Pinpoint the cell where the given text exists, returning its [x, y] midpoint coordinate. 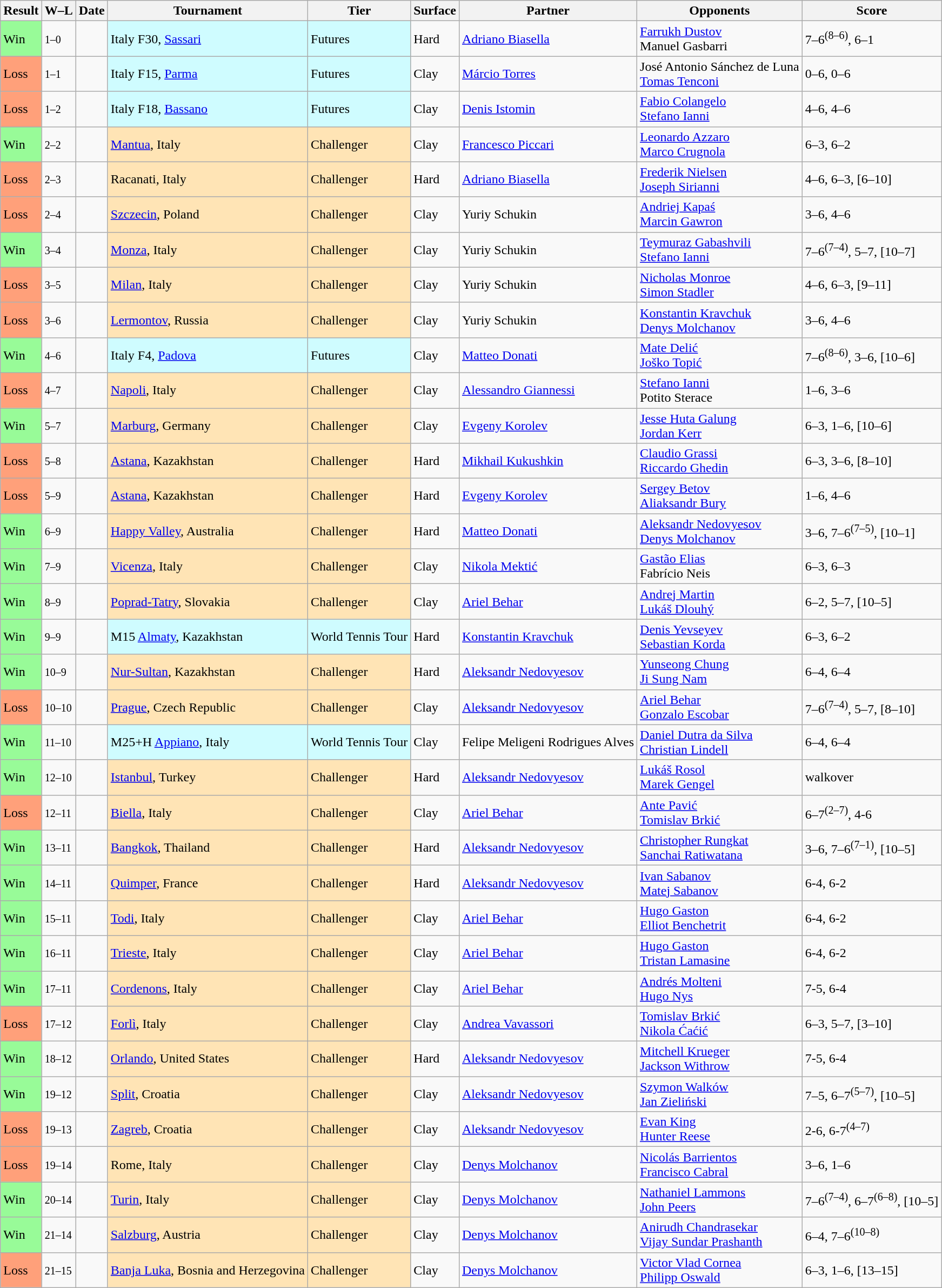
6–4, 7–6(10–8) [872, 1235]
17–11 [58, 988]
6–3, 5–7, [3–10] [872, 1024]
19–12 [58, 1094]
Racanati, Italy [208, 180]
Date [92, 11]
Tier [359, 11]
Nathaniel Lammons John Peers [720, 1199]
5–9 [58, 496]
3–6, 7–6(7–1), [10–5] [872, 848]
10–10 [58, 707]
Francesco Piccari [548, 144]
12–11 [58, 812]
Sergey Betov Aliaksandr Bury [720, 496]
6–3, 6–3 [872, 567]
Denis Istomin [548, 109]
21–14 [58, 1235]
Banja Luka, Bosnia and Herzegovina [208, 1270]
Márcio Torres [548, 74]
Tomislav Brkić Nikola Ćaćić [720, 1024]
Monza, Italy [208, 250]
Konstantin Kravchuk [548, 637]
10–9 [58, 672]
Felipe Meligeni Rodrigues Alves [548, 742]
Konstantin Kravchuk Denys Molchanov [720, 320]
Italy F18, Bassano [208, 109]
7–6(8–6), 6–1 [872, 39]
1–0 [58, 39]
Teymuraz Gabashvili Stefano Ianni [720, 250]
Mikhail Kukushkin [548, 461]
7–5, 6–7(5–7), [10–5] [872, 1094]
Vicenza, Italy [208, 567]
2-6, 6-7(4–7) [872, 1129]
Jesse Huta Galung Jordan Kerr [720, 425]
Farrukh Dustov Manuel Gasbarri [720, 39]
Cordenons, Italy [208, 988]
8–9 [58, 601]
11–10 [58, 742]
Ivan Sabanov Matej Sabanov [720, 882]
Split, Croatia [208, 1094]
Score [872, 11]
Nicolás Barrientos Francisco Cabral [720, 1165]
3–6 [58, 320]
M25+H Appiano, Italy [208, 742]
4–7 [58, 390]
Istanbul, Turkey [208, 778]
M15 Almaty, Kazakhstan [208, 637]
7–6(7–4), 5–7, [8–10] [872, 707]
Milan, Italy [208, 284]
20–14 [58, 1199]
Prague, Czech Republic [208, 707]
Partner [548, 11]
Mitchell Krueger Jackson Withrow [720, 1059]
walkover [872, 778]
Andrea Vavassori [548, 1024]
3–5 [58, 284]
Biella, Italy [208, 812]
Napoli, Italy [208, 390]
21–15 [58, 1270]
9–9 [58, 637]
Forlì, Italy [208, 1024]
6–7(2–7), 4-6 [872, 812]
Hugo Gaston Tristan Lamasine [720, 953]
4–6, 6–3, [9–11] [872, 284]
1–6, 4–6 [872, 496]
Anirudh Chandrasekar Vijay Sundar Prashanth [720, 1235]
Result [21, 11]
Andriej Kapaś Marcin Gawron [720, 214]
15–11 [58, 918]
Christopher Rungkat Sanchai Ratiwatana [720, 848]
19–14 [58, 1165]
12–10 [58, 778]
Nur-Sultan, Kazakhstan [208, 672]
Leonardo Azzaro Marco Crugnola [720, 144]
13–11 [58, 848]
Hugo Gaston Elliot Benchetrit [720, 918]
3–6, 1–6 [872, 1165]
Daniel Dutra da Silva Christian Lindell [720, 742]
17–12 [58, 1024]
Surface [435, 11]
Ariel Behar Gonzalo Escobar [720, 707]
Fabio Colangelo Stefano Ianni [720, 109]
Nikola Mektić [548, 567]
Happy Valley, Australia [208, 531]
Frederik Nielsen Joseph Sirianni [720, 180]
0–6, 0–6 [872, 74]
Aleksandr Nedovyesov Denys Molchanov [720, 531]
2–3 [58, 180]
Quimper, France [208, 882]
4–6 [58, 355]
Andrés Molteni Hugo Nys [720, 988]
Yunseong Chung Ji Sung Nam [720, 672]
Mate Delić Joško Topić [720, 355]
6–3, 1–6, [10–6] [872, 425]
W–L [58, 11]
Szczecin, Poland [208, 214]
19–13 [58, 1129]
2–4 [58, 214]
Victor Vlad Cornea Philipp Oswald [720, 1270]
Lukáš Rosol Marek Gengel [720, 778]
6–3, 3–6, [8–10] [872, 461]
Tournament [208, 11]
Opponents [720, 11]
Evan King Hunter Reese [720, 1129]
6–3, 1–6, [13–15] [872, 1270]
Mantua, Italy [208, 144]
Poprad-Tatry, Slovakia [208, 601]
7–6(7–4), 6–7(6–8), [10–5] [872, 1199]
Stefano Ianni Potito Sterace [720, 390]
Denis Yevseyev Sebastian Korda [720, 637]
Gastão Elias Fabrício Neis [720, 567]
Szymon Walków Jan Zieliński [720, 1094]
Rome, Italy [208, 1165]
Zagreb, Croatia [208, 1129]
6–2, 5–7, [10–5] [872, 601]
Lermontov, Russia [208, 320]
Marburg, Germany [208, 425]
5–7 [58, 425]
Andrej Martin Lukáš Dlouhý [720, 601]
3–4 [58, 250]
6–9 [58, 531]
Turin, Italy [208, 1199]
Alessandro Giannessi [548, 390]
16–11 [58, 953]
18–12 [58, 1059]
1–6, 3–6 [872, 390]
1–2 [58, 109]
Bangkok, Thailand [208, 848]
3–6, 7–6(7–5), [10–1] [872, 531]
José Antonio Sánchez de Luna Tomas Tenconi [720, 74]
2–2 [58, 144]
1–1 [58, 74]
Claudio Grassi Riccardo Ghedin [720, 461]
Ante Pavić Tomislav Brkić [720, 812]
4–6, 4–6 [872, 109]
4–6, 6–3, [6–10] [872, 180]
Todi, Italy [208, 918]
Orlando, United States [208, 1059]
Italy F4, Padova [208, 355]
Nicholas Monroe Simon Stadler [720, 284]
5–8 [58, 461]
14–11 [58, 882]
7–6(8–6), 3–6, [10–6] [872, 355]
Trieste, Italy [208, 953]
7–9 [58, 567]
Italy F15, Parma [208, 74]
Salzburg, Austria [208, 1235]
Italy F30, Sassari [208, 39]
7–6(7–4), 5–7, [10–7] [872, 250]
